Find where the given text appears and provide that cell's center as (X, Y) coordinate. 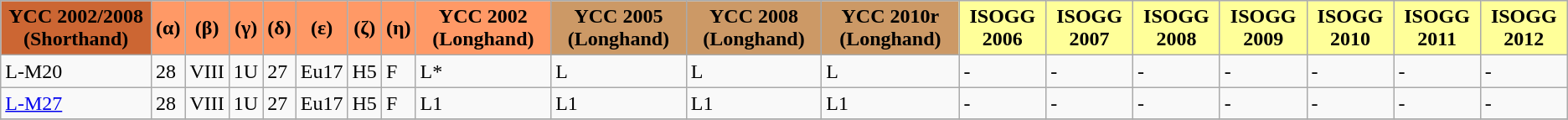
ISOGG 2008 (1177, 29)
ISOGG 2010 (1350, 29)
(η) (399, 29)
YCC 2010r (Longhand) (890, 29)
(γ) (245, 29)
L-M27 (76, 103)
YCC 2002/2008 (Shorthand) (76, 29)
YCC 2008 (Longhand) (754, 29)
ISOGG 2011 (1437, 29)
L-M20 (76, 71)
(β) (207, 29)
YCC 2002 (Longhand) (483, 29)
ISOGG 2006 (1003, 29)
(ζ) (364, 29)
ISOGG 2012 (1524, 29)
(δ) (280, 29)
(ε) (322, 29)
ISOGG 2007 (1090, 29)
ISOGG 2009 (1263, 29)
YCC 2005 (Longhand) (619, 29)
L* (483, 71)
(α) (168, 29)
